For the text-containing cell, return its midpoint in (X, Y) coordinate format. 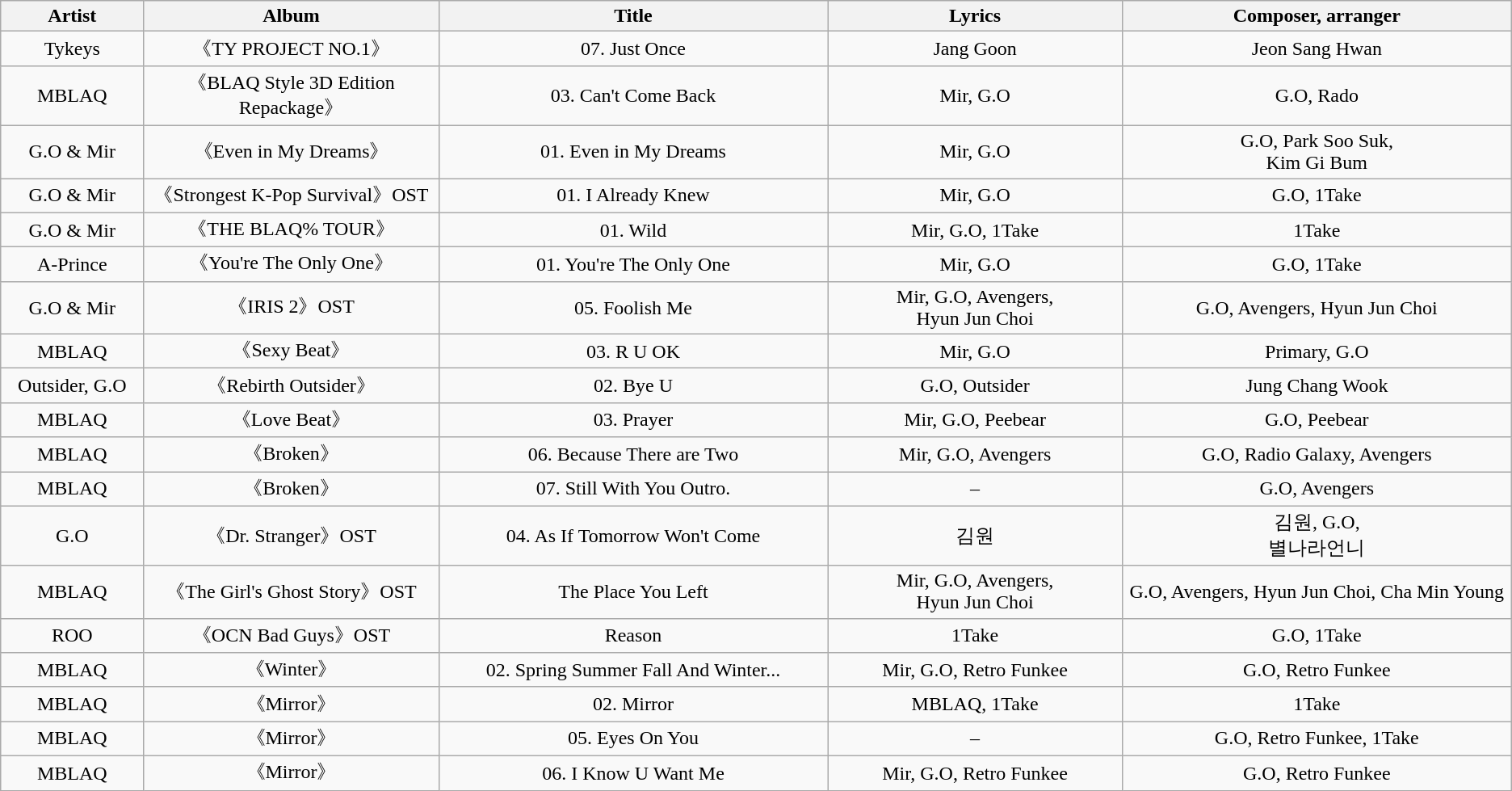
06. Because There are Two (633, 454)
Album (291, 16)
G.O, Peebear (1317, 420)
Tykeys (73, 48)
05. Foolish Me (633, 307)
02. Bye U (633, 386)
《Winter》 (291, 671)
Primary, G.O (1317, 351)
The Place You Left (633, 591)
G.O, Radio Galaxy, Avengers (1317, 454)
《IRIS 2》OST (291, 307)
G.O, Rado (1317, 95)
Composer, arranger (1317, 16)
《THE BLAQ% TOUR》 (291, 229)
05. Eyes On You (633, 738)
《The Girl's Ghost Story》OST (291, 591)
01. I Already Knew (633, 196)
03. R U OK (633, 351)
《Even in My Dreams》 (291, 152)
《You're The Only One》 (291, 265)
Outsider, G.O (73, 386)
02. Spring Summer Fall And Winter... (633, 671)
《TY PROJECT NO.1》 (291, 48)
Mir, G.O, Peebear (976, 420)
04. As If Tomorrow Won't Come (633, 536)
Jeon Sang Hwan (1317, 48)
G.O, Park Soo Suk, Kim Gi Bum (1317, 152)
김원, G.O,별나라언니 (1317, 536)
Mir, G.O, Avengers (976, 454)
A-Prince (73, 265)
G.O, Avengers (1317, 490)
Jung Chang Wook (1317, 386)
《Dr. Stranger》OST (291, 536)
07. Just Once (633, 48)
《Strongest K-Pop Survival》OST (291, 196)
06. I Know U Want Me (633, 772)
Title (633, 16)
01. You're The Only One (633, 265)
《Sexy Beat》 (291, 351)
Jang Goon (976, 48)
03. Can't Come Back (633, 95)
《Love Beat》 (291, 420)
《Rebirth Outsider》 (291, 386)
07. Still With You Outro. (633, 490)
G.O, Avengers, Hyun Jun Choi (1317, 307)
01. Even in My Dreams (633, 152)
Lyrics (976, 16)
ROO (73, 635)
《OCN Bad Guys》OST (291, 635)
Reason (633, 635)
김원 (976, 536)
MBLAQ, 1Take (976, 705)
G.O, Retro Funkee, 1Take (1317, 738)
Artist (73, 16)
G.O, Outsider (976, 386)
03. Prayer (633, 420)
G.O (73, 536)
G.O, Avengers, Hyun Jun Choi, Cha Min Young (1317, 591)
《BLAQ Style 3D Edition Repackage》 (291, 95)
Mir, G.O, 1Take (976, 229)
02. Mirror (633, 705)
01. Wild (633, 229)
